Return [x, y] of the center of cell containing provided text 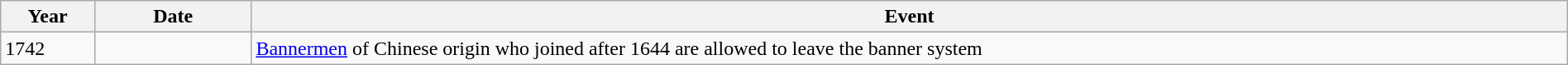
Year [48, 17]
Bannermen of Chinese origin who joined after 1644 are allowed to leave the banner system [910, 48]
1742 [48, 48]
Date [172, 17]
Event [910, 17]
